Output the (X, Y) coordinate of the center of the cell containing the given text.  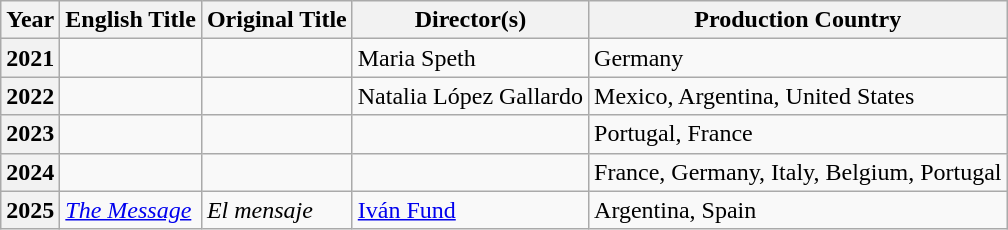
2024 (30, 172)
2025 (30, 210)
2023 (30, 134)
2022 (30, 96)
English Title (131, 20)
El mensaje (276, 210)
2021 (30, 58)
Iván Fund (470, 210)
Mexico, Argentina, United States (798, 96)
Portugal, France (798, 134)
Production Country (798, 20)
France, Germany, Italy, Belgium, Portugal (798, 172)
The Message (131, 210)
Maria Speth (470, 58)
Year (30, 20)
Director(s) (470, 20)
Original Title (276, 20)
Argentina, Spain (798, 210)
Germany (798, 58)
Natalia López Gallardo (470, 96)
